Determine the [X, Y] coordinate at the center of the cell enclosing the given text.  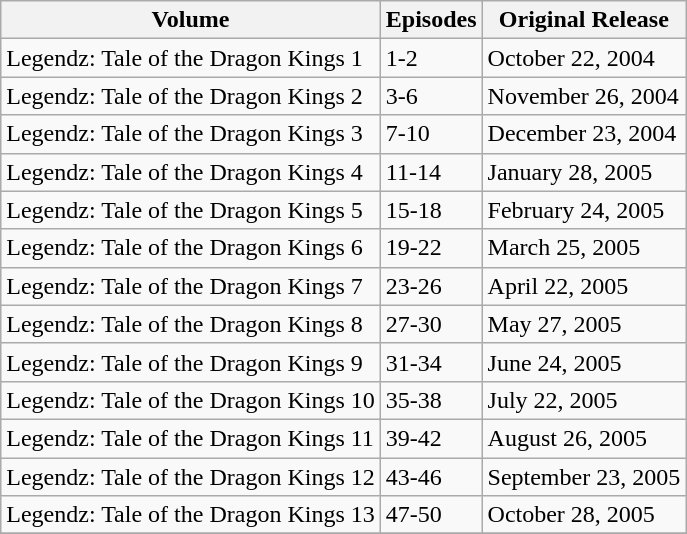
June 24, 2005 [584, 362]
35-38 [431, 400]
27-30 [431, 324]
3-6 [431, 96]
Legendz: Tale of the Dragon Kings 7 [191, 286]
Legendz: Tale of the Dragon Kings 10 [191, 400]
15-18 [431, 210]
April 22, 2005 [584, 286]
Legendz: Tale of the Dragon Kings 2 [191, 96]
43-46 [431, 477]
Legendz: Tale of the Dragon Kings 3 [191, 134]
Volume [191, 20]
January 28, 2005 [584, 172]
October 22, 2004 [584, 58]
31-34 [431, 362]
March 25, 2005 [584, 248]
19-22 [431, 248]
November 26, 2004 [584, 96]
39-42 [431, 438]
Legendz: Tale of the Dragon Kings 9 [191, 362]
Legendz: Tale of the Dragon Kings 5 [191, 210]
December 23, 2004 [584, 134]
7-10 [431, 134]
1-2 [431, 58]
September 23, 2005 [584, 477]
23-26 [431, 286]
Original Release [584, 20]
Legendz: Tale of the Dragon Kings 4 [191, 172]
August 26, 2005 [584, 438]
Legendz: Tale of the Dragon Kings 1 [191, 58]
May 27, 2005 [584, 324]
July 22, 2005 [584, 400]
Legendz: Tale of the Dragon Kings 6 [191, 248]
February 24, 2005 [584, 210]
Legendz: Tale of the Dragon Kings 12 [191, 477]
47-50 [431, 515]
Legendz: Tale of the Dragon Kings 11 [191, 438]
Legendz: Tale of the Dragon Kings 13 [191, 515]
Episodes [431, 20]
October 28, 2005 [584, 515]
11-14 [431, 172]
Legendz: Tale of the Dragon Kings 8 [191, 324]
